Return (x, y) of the center of cell containing provided text 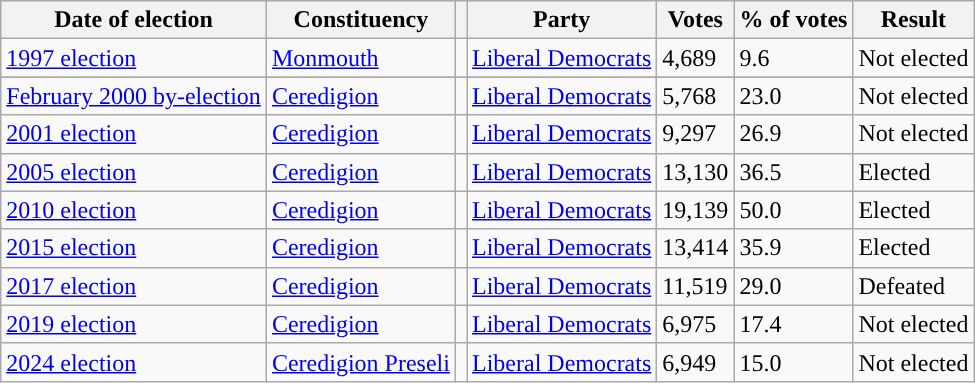
February 2000 by-election (134, 96)
29.0 (794, 286)
2005 election (134, 172)
2015 election (134, 248)
4,689 (696, 58)
Ceredigion Preseli (360, 362)
9.6 (794, 58)
2017 election (134, 286)
9,297 (696, 134)
13,130 (696, 172)
50.0 (794, 210)
% of votes (794, 20)
6,975 (696, 324)
5,768 (696, 96)
13,414 (696, 248)
23.0 (794, 96)
2024 election (134, 362)
6,949 (696, 362)
26.9 (794, 134)
Defeated (914, 286)
2001 election (134, 134)
Date of election (134, 20)
35.9 (794, 248)
17.4 (794, 324)
Constituency (360, 20)
Party (561, 20)
Votes (696, 20)
15.0 (794, 362)
1997 election (134, 58)
19,139 (696, 210)
2019 election (134, 324)
Monmouth (360, 58)
36.5 (794, 172)
2010 election (134, 210)
11,519 (696, 286)
Result (914, 20)
